Capture the cell that displays the provided text and extract its (x, y) central coordinate. 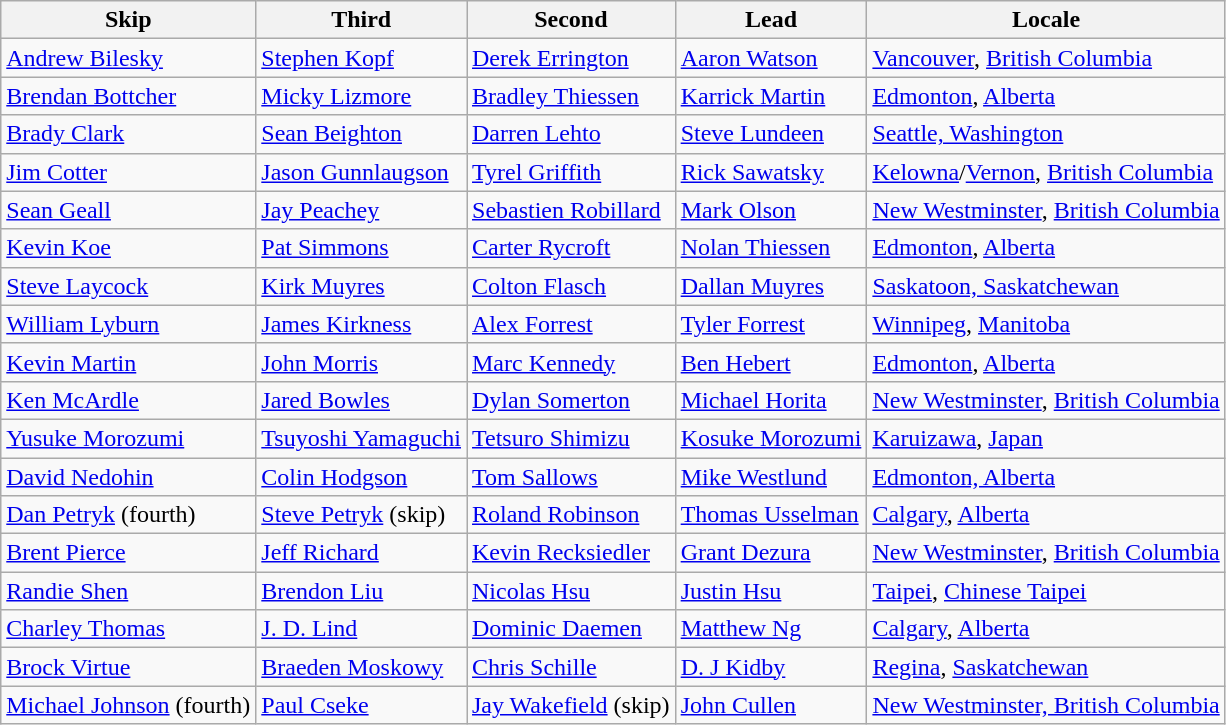
Andrew Bilesky (128, 58)
Sebastien Robillard (570, 210)
John Cullen (771, 705)
Seattle, Washington (1046, 134)
Dominic Daemen (570, 629)
Bradley Thiessen (570, 96)
Yusuke Morozumi (128, 438)
Chris Schille (570, 667)
Karuizawa, Japan (1046, 438)
Kevin Martin (128, 362)
Brent Pierce (128, 553)
Kelowna/Vernon, British Columbia (1046, 172)
Colin Hodgson (362, 477)
Tyler Forrest (771, 324)
James Kirkness (362, 324)
Jay Wakefield (skip) (570, 705)
Lead (771, 20)
Skip (128, 20)
Tsuyoshi Yamaguchi (362, 438)
Brendon Liu (362, 591)
Winnipeg, Manitoba (1046, 324)
Michael Johnson (fourth) (128, 705)
Kevin Koe (128, 248)
Kirk Muyres (362, 286)
Locale (1046, 20)
Stephen Kopf (362, 58)
Charley Thomas (128, 629)
Aaron Watson (771, 58)
Micky Lizmore (362, 96)
Carter Rycroft (570, 248)
Jeff Richard (362, 553)
David Nedohin (128, 477)
Randie Shen (128, 591)
Mark Olson (771, 210)
Saskatoon, Saskatchewan (1046, 286)
Nicolas Hsu (570, 591)
John Morris (362, 362)
Brendan Bottcher (128, 96)
Ken McArdle (128, 400)
Darren Lehto (570, 134)
Pat Simmons (362, 248)
Ben Hebert (771, 362)
Steve Laycock (128, 286)
Thomas Usselman (771, 515)
Dan Petryk (fourth) (128, 515)
Mike Westlund (771, 477)
Jason Gunnlaugson (362, 172)
Tyrel Griffith (570, 172)
Grant Dezura (771, 553)
Taipei, Chinese Taipei (1046, 591)
Rick Sawatsky (771, 172)
Kosuke Morozumi (771, 438)
Tom Sallows (570, 477)
Jared Bowles (362, 400)
Karrick Martin (771, 96)
Jay Peachey (362, 210)
Nolan Thiessen (771, 248)
Sean Beighton (362, 134)
Tetsuro Shimizu (570, 438)
Third (362, 20)
Sean Geall (128, 210)
Michael Horita (771, 400)
Brock Virtue (128, 667)
Justin Hsu (771, 591)
Vancouver, British Columbia (1046, 58)
Colton Flasch (570, 286)
Derek Errington (570, 58)
Steve Petryk (skip) (362, 515)
William Lyburn (128, 324)
Brady Clark (128, 134)
Paul Cseke (362, 705)
Alex Forrest (570, 324)
Matthew Ng (771, 629)
Dylan Somerton (570, 400)
Jim Cotter (128, 172)
J. D. Lind (362, 629)
Kevin Recksiedler (570, 553)
Braeden Moskowy (362, 667)
Roland Robinson (570, 515)
Regina, Saskatchewan (1046, 667)
Marc Kennedy (570, 362)
Second (570, 20)
Steve Lundeen (771, 134)
Dallan Muyres (771, 286)
D. J Kidby (771, 667)
